Capture the cell that displays the provided text and extract its [X, Y] central coordinate. 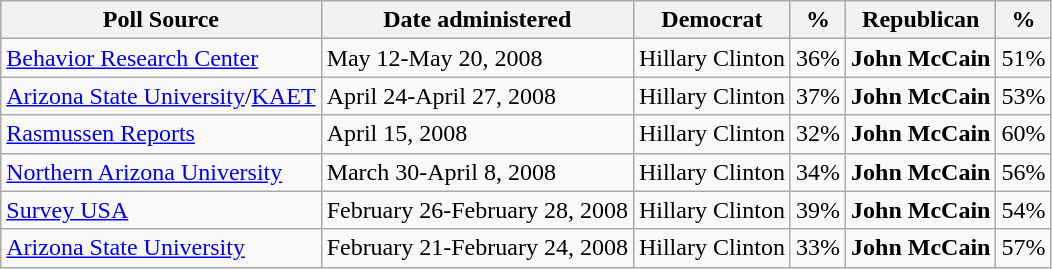
Poll Source [161, 20]
54% [1024, 210]
April 24-April 27, 2008 [477, 96]
33% [818, 248]
34% [818, 172]
Survey USA [161, 210]
32% [818, 134]
May 12-May 20, 2008 [477, 58]
51% [1024, 58]
Northern Arizona University [161, 172]
Behavior Research Center [161, 58]
Republican [921, 20]
Democrat [712, 20]
37% [818, 96]
Rasmussen Reports [161, 134]
39% [818, 210]
February 26-February 28, 2008 [477, 210]
Arizona State University [161, 248]
Date administered [477, 20]
February 21-February 24, 2008 [477, 248]
56% [1024, 172]
Arizona State University/KAET [161, 96]
March 30-April 8, 2008 [477, 172]
60% [1024, 134]
April 15, 2008 [477, 134]
57% [1024, 248]
53% [1024, 96]
36% [818, 58]
